Output the (x, y) coordinate of the center of the cell containing the given text.  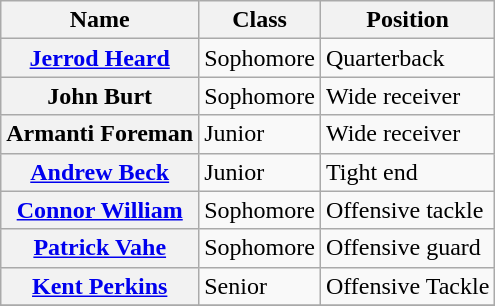
Senior (260, 286)
Tight end (407, 172)
John Burt (100, 96)
Armanti Foreman (100, 134)
Position (407, 20)
Offensive Tackle (407, 286)
Name (100, 20)
Quarterback (407, 58)
Offensive guard (407, 248)
Jerrod Heard (100, 58)
Kent Perkins (100, 286)
Offensive tackle (407, 210)
Connor William (100, 210)
Class (260, 20)
Patrick Vahe (100, 248)
Andrew Beck (100, 172)
